Return the (X, Y) coordinate for the center point of the cell that contains the specified text.  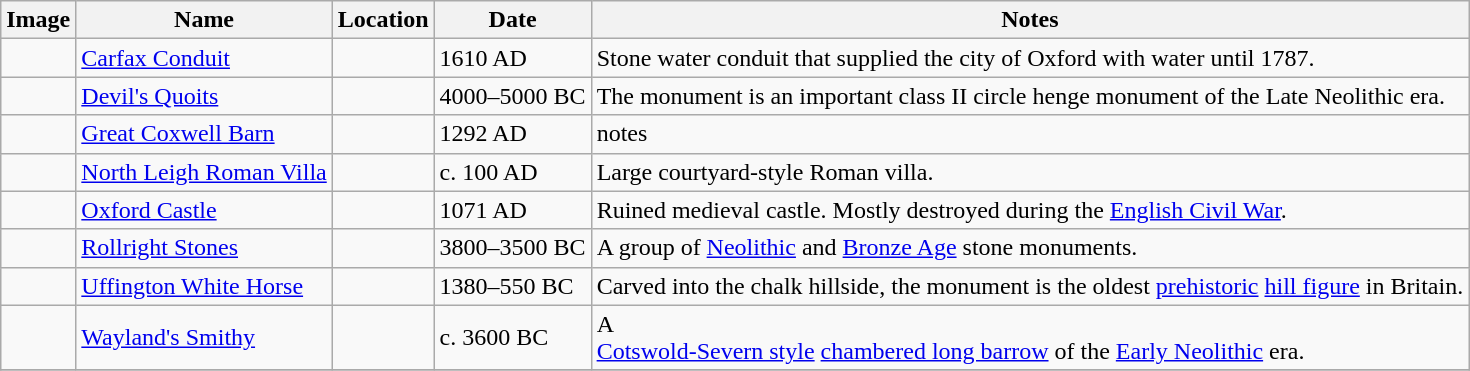
c. 100 AD (512, 172)
Location (383, 20)
Name (204, 20)
3800–3500 BC (512, 248)
notes (1030, 134)
Stone water conduit that supplied the city of Oxford with water until 1787. (1030, 58)
1292 AD (512, 134)
Oxford Castle (204, 210)
ACotswold-Severn style chambered long barrow of the Early Neolithic era. (1030, 338)
4000–5000 BC (512, 96)
The monument is an important class II circle henge monument of the Late Neolithic era. (1030, 96)
Ruined medieval castle. Mostly destroyed during the English Civil War. (1030, 210)
c. 3600 BC (512, 338)
A group of Neolithic and Bronze Age stone monuments. (1030, 248)
North Leigh Roman Villa (204, 172)
1380–550 BC (512, 286)
Great Coxwell Barn (204, 134)
Carfax Conduit (204, 58)
Rollright Stones (204, 248)
Large courtyard-style Roman villa. (1030, 172)
Carved into the chalk hillside, the monument is the oldest prehistoric hill figure in Britain. (1030, 286)
1071 AD (512, 210)
Wayland's Smithy (204, 338)
Devil's Quoits (204, 96)
Date (512, 20)
Image (38, 20)
Uffington White Horse (204, 286)
1610 AD (512, 58)
Notes (1030, 20)
